Search for the cell housing the specified text and yield its [X, Y] center coordinate. 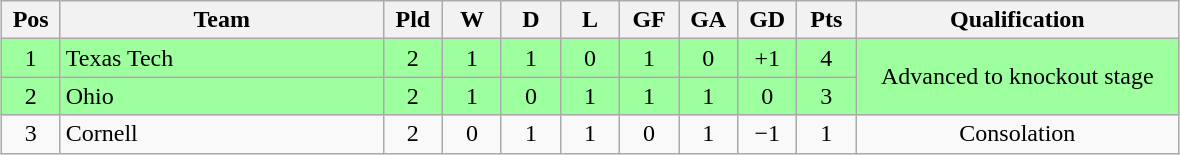
Pts [826, 20]
W [472, 20]
Ohio [222, 96]
L [590, 20]
GF [650, 20]
4 [826, 58]
Consolation [1018, 134]
Cornell [222, 134]
Pos [30, 20]
Pld [412, 20]
GA [708, 20]
−1 [768, 134]
GD [768, 20]
D [530, 20]
Team [222, 20]
Qualification [1018, 20]
Texas Tech [222, 58]
+1 [768, 58]
Advanced to knockout stage [1018, 77]
